Pinpoint the cell where the given text exists, returning its (x, y) midpoint coordinate. 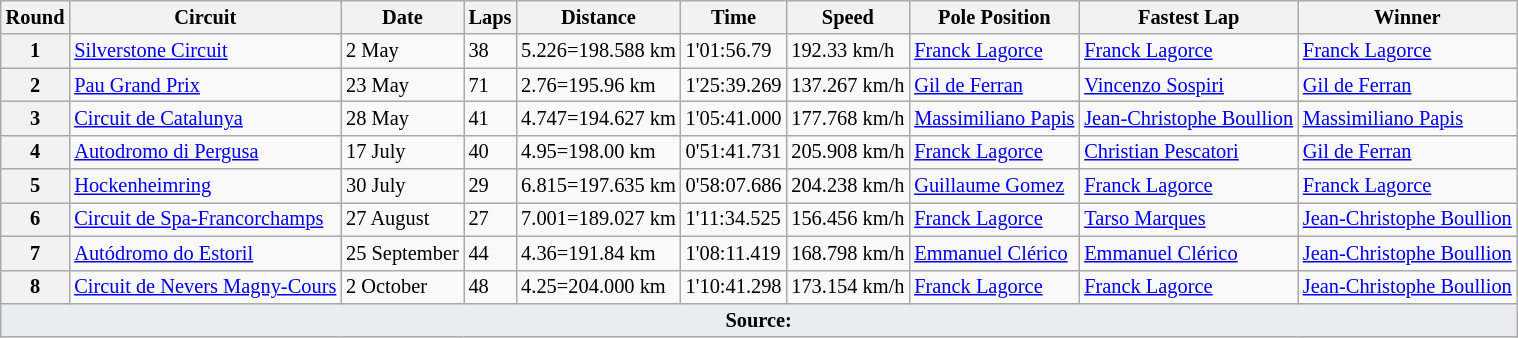
40 (490, 152)
173.154 km/h (848, 287)
4.747=194.627 km (598, 118)
Time (734, 17)
Pau Grand Prix (205, 85)
30 July (402, 186)
Guillaume Gomez (994, 186)
3 (36, 118)
0'51:41.731 (734, 152)
Circuit de Nevers Magny-Cours (205, 287)
1'08:11.419 (734, 253)
Distance (598, 17)
Source: (759, 320)
Autodromo di Pergusa (205, 152)
Date (402, 17)
2 October (402, 287)
1 (36, 51)
Pole Position (994, 17)
1'05:41.000 (734, 118)
4.95=198.00 km (598, 152)
Autódromo do Estoril (205, 253)
4 (36, 152)
38 (490, 51)
7.001=189.027 km (598, 219)
29 (490, 186)
1'01:56.79 (734, 51)
Tarso Marques (1188, 219)
4.25=204.000 km (598, 287)
Christian Pescatori (1188, 152)
Winner (1408, 17)
7 (36, 253)
Speed (848, 17)
41 (490, 118)
205.908 km/h (848, 152)
23 May (402, 85)
2 (36, 85)
168.798 km/h (848, 253)
48 (490, 287)
Fastest Lap (1188, 17)
Hockenheimring (205, 186)
Round (36, 17)
28 May (402, 118)
5.226=198.588 km (598, 51)
6 (36, 219)
5 (36, 186)
2 May (402, 51)
Laps (490, 17)
177.768 km/h (848, 118)
25 September (402, 253)
27 August (402, 219)
2.76=195.96 km (598, 85)
Silverstone Circuit (205, 51)
137.267 km/h (848, 85)
1'25:39.269 (734, 85)
Vincenzo Sospiri (1188, 85)
27 (490, 219)
1'11:34.525 (734, 219)
Circuit de Spa-Francorchamps (205, 219)
Circuit de Catalunya (205, 118)
204.238 km/h (848, 186)
1'10:41.298 (734, 287)
8 (36, 287)
71 (490, 85)
156.456 km/h (848, 219)
17 July (402, 152)
Circuit (205, 17)
44 (490, 253)
0'58:07.686 (734, 186)
6.815=197.635 km (598, 186)
4.36=191.84 km (598, 253)
192.33 km/h (848, 51)
